Locate the cell with the specified text and output its (X, Y) center coordinate. 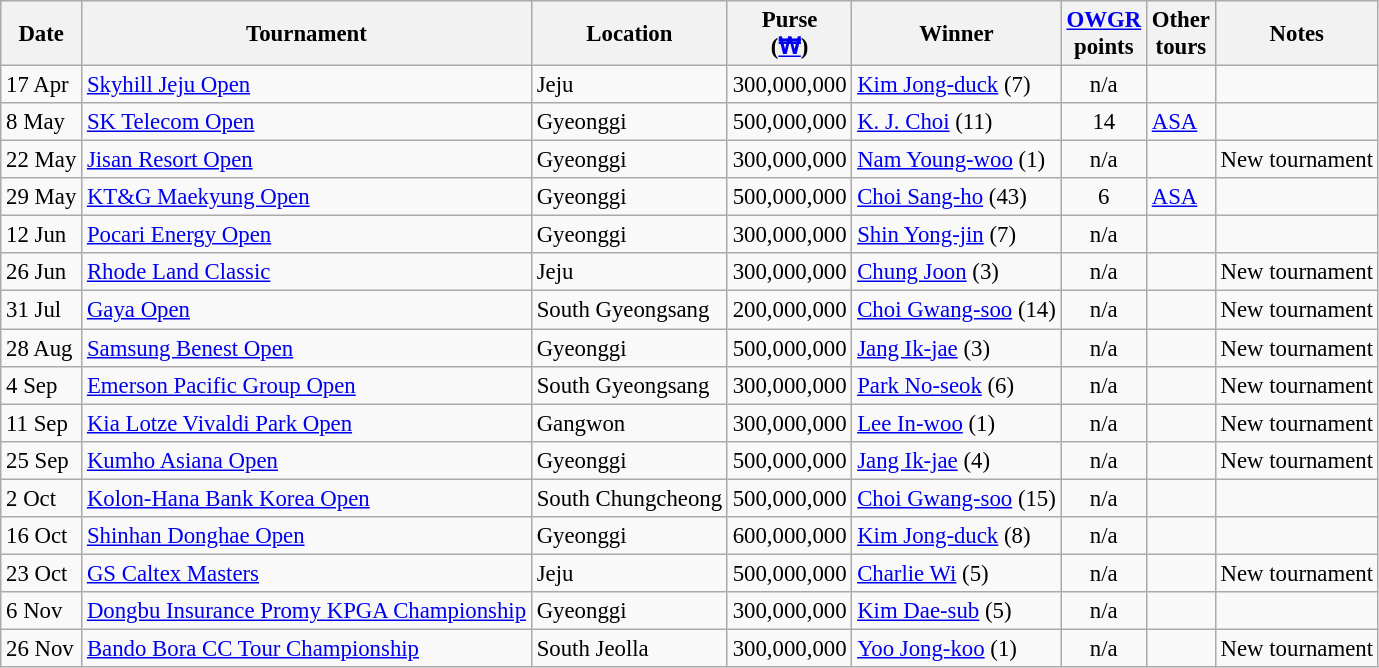
8 May (42, 122)
Notes (1296, 34)
Tournament (307, 34)
28 Aug (42, 348)
SK Telecom Open (307, 122)
22 May (42, 160)
11 Sep (42, 423)
Choi Sang-ho (43) (956, 197)
Kolon-Hana Bank Korea Open (307, 498)
Location (629, 34)
Jisan Resort Open (307, 160)
Lee In-woo (1) (956, 423)
Skyhill Jeju Open (307, 85)
Gangwon (629, 423)
16 Oct (42, 536)
Dongbu Insurance Promy KPGA Championship (307, 611)
Winner (956, 34)
OWGRpoints (1104, 34)
26 Nov (42, 648)
Kia Lotze Vivaldi Park Open (307, 423)
South Jeolla (629, 648)
Bando Bora CC Tour Championship (307, 648)
Kim Dae-sub (5) (956, 611)
Othertours (1180, 34)
K. J. Choi (11) (956, 122)
200,000,000 (789, 310)
17 Apr (42, 85)
Nam Young-woo (1) (956, 160)
29 May (42, 197)
KT&G Maekyung Open (307, 197)
6 Nov (42, 611)
2 Oct (42, 498)
Jang Ik-jae (4) (956, 460)
26 Jun (42, 273)
12 Jun (42, 235)
Chung Joon (3) (956, 273)
25 Sep (42, 460)
Park No-seok (6) (956, 385)
Pocari Energy Open (307, 235)
Choi Gwang-soo (15) (956, 498)
GS Caltex Masters (307, 573)
Emerson Pacific Group Open (307, 385)
Shin Yong-jin (7) (956, 235)
Date (42, 34)
23 Oct (42, 573)
Gaya Open (307, 310)
Samsung Benest Open (307, 348)
4 Sep (42, 385)
Rhode Land Classic (307, 273)
Shinhan Donghae Open (307, 536)
Yoo Jong-koo (1) (956, 648)
14 (1104, 122)
Kim Jong-duck (7) (956, 85)
Purse(₩) (789, 34)
Choi Gwang-soo (14) (956, 310)
Charlie Wi (5) (956, 573)
Kumho Asiana Open (307, 460)
31 Jul (42, 310)
6 (1104, 197)
600,000,000 (789, 536)
Jang Ik-jae (3) (956, 348)
South Chungcheong (629, 498)
Kim Jong-duck (8) (956, 536)
